For the text-containing cell, return its midpoint in [X, Y] coordinate format. 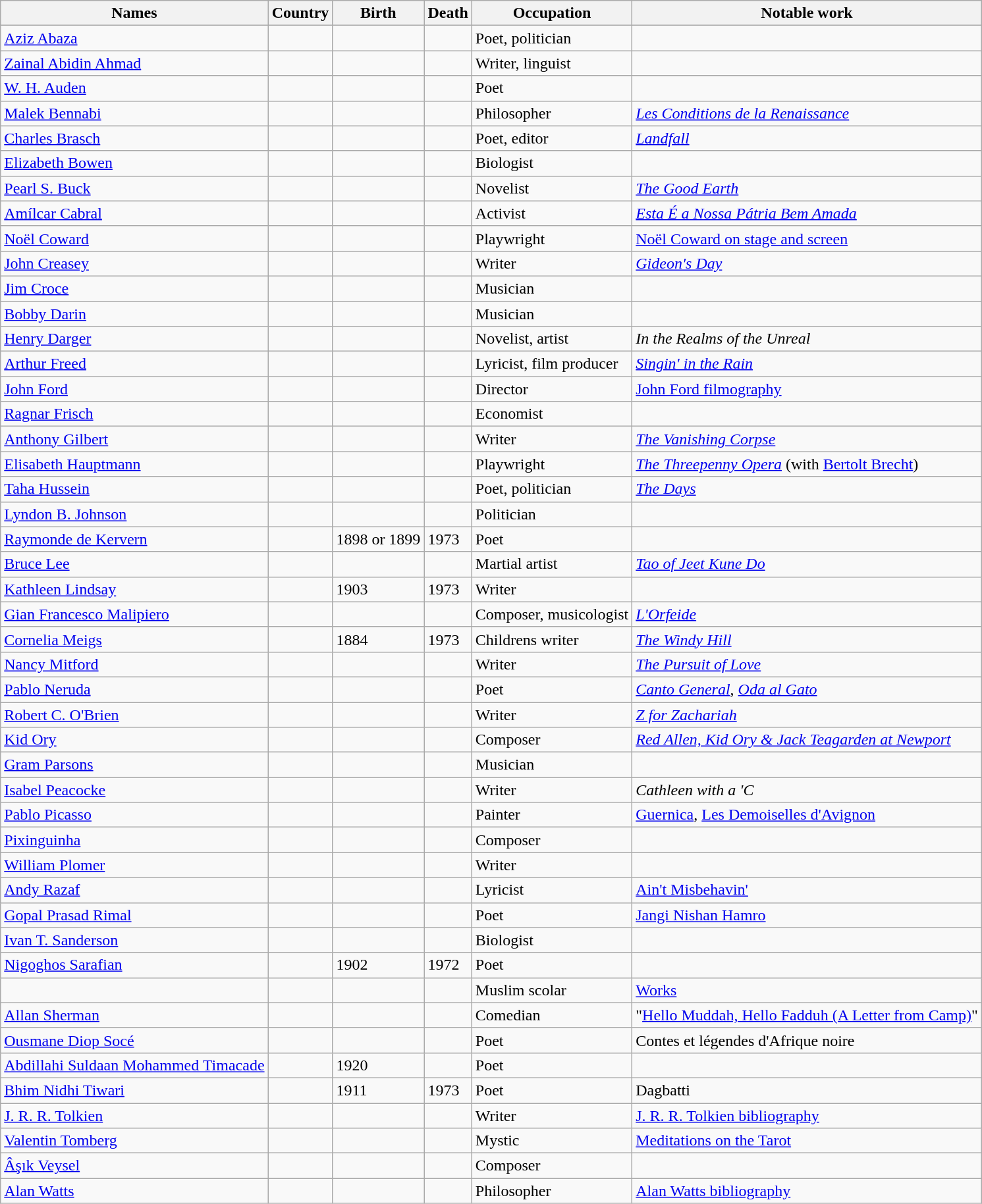
Esta É a Nossa Pátria Bem Amada [807, 213]
Pablo Neruda [134, 689]
Composer, musicologist [552, 614]
Lyricist [552, 890]
Henry Darger [134, 339]
"Hello Muddah, Hello Fadduh (A Letter from Camp)" [807, 1015]
Valentin Tomberg [134, 1141]
Gopal Prasad Rimal [134, 915]
Raymonde de Kervern [134, 539]
L'Orfeide [807, 614]
Ousmane Diop Socé [134, 1040]
W. H. Auden [134, 88]
William Plomer [134, 865]
Kathleen Lindsay [134, 589]
Elisabeth Hauptmann [134, 464]
Elizabeth Bowen [134, 163]
Les Conditions de la Renaissance [807, 113]
Andy Razaf [134, 890]
1903 [378, 589]
Ain't Misbehavin' [807, 890]
Arthur Freed [134, 364]
Politician [552, 514]
Pearl S. Buck [134, 188]
Writer, linguist [552, 63]
1884 [378, 639]
The Vanishing Corpse [807, 439]
Cornelia Meigs [134, 639]
Bobby Darin [134, 314]
1972 [448, 965]
Amílcar Cabral [134, 213]
Poet, editor [552, 138]
John Ford [134, 389]
Pixinguinha [134, 840]
Works [807, 990]
Alan Watts bibliography [807, 1191]
Lyndon B. Johnson [134, 514]
Occupation [552, 13]
John Ford filmography [807, 389]
Economist [552, 414]
1902 [378, 965]
Noël Coward [134, 238]
Novelist, artist [552, 339]
The Pursuit of Love [807, 664]
Zainal Abidin Ahmad [134, 63]
J. R. R. Tolkien bibliography [807, 1116]
Martial artist [552, 564]
Nancy Mitford [134, 664]
Activist [552, 213]
Names [134, 13]
John Creasey [134, 263]
Cathleen with a 'C [807, 790]
Death [448, 13]
Ragnar Frisch [134, 414]
Contes et légendes d'Afrique noire [807, 1040]
The Threepenny Opera (with Bertolt Brecht) [807, 464]
Malek Bennabi [134, 113]
Canto General, Oda al Gato [807, 689]
The Good Earth [807, 188]
Pablo Picasso [134, 815]
Childrens writer [552, 639]
1920 [378, 1065]
Z for Zachariah [807, 714]
Landfall [807, 138]
Charles Brasch [134, 138]
Painter [552, 815]
J. R. R. Tolkien [134, 1116]
Gram Parsons [134, 765]
Dagbatti [807, 1090]
Alan Watts [134, 1191]
Muslim scolar [552, 990]
Birth [378, 13]
Lyricist, film producer [552, 364]
Taha Hussein [134, 489]
Jangi Nishan Hamro [807, 915]
Abdillahi Suldaan Mohammed Timacade [134, 1065]
Gideon's Day [807, 263]
Allan Sherman [134, 1015]
Tao of Jeet Kune Do [807, 564]
Novelist [552, 188]
Ivan T. Sanderson [134, 940]
Guernica, Les Demoiselles d'Avignon [807, 815]
1911 [378, 1090]
Notable work [807, 13]
Anthony Gilbert [134, 439]
In the Realms of the Unreal [807, 339]
Aziz Abaza [134, 38]
Singin' in the Rain [807, 364]
Bruce Lee [134, 564]
Director [552, 389]
Red Allen, Kid Ory & Jack Teagarden at Newport [807, 740]
Comedian [552, 1015]
Mystic [552, 1141]
1898 or 1899 [378, 539]
Kid Ory [134, 740]
Gian Francesco Malipiero [134, 614]
Bhim Nidhi Tiwari [134, 1090]
The Windy Hill [807, 639]
Robert C. O'Brien [134, 714]
Nigoghos Sarafian [134, 965]
Âşık Veysel [134, 1166]
Noël Coward on stage and screen [807, 238]
Meditations on the Tarot [807, 1141]
Country [300, 13]
The Days [807, 489]
Isabel Peacocke [134, 790]
Jim Croce [134, 288]
